For the text-containing cell, return its midpoint in (x, y) coordinate format. 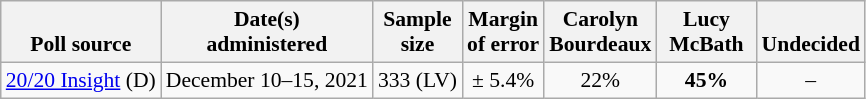
20/20 Insight (D) (81, 80)
Undecided (810, 32)
Samplesize (418, 32)
45% (706, 80)
– (810, 80)
December 10–15, 2021 (267, 80)
Poll source (81, 32)
Date(s)administered (267, 32)
Marginof error (503, 32)
333 (LV) (418, 80)
CarolynBourdeaux (600, 32)
LucyMcBath (706, 32)
22% (600, 80)
± 5.4% (503, 80)
